Extract the [x, y] coordinate from the center of the cell holding the provided text.  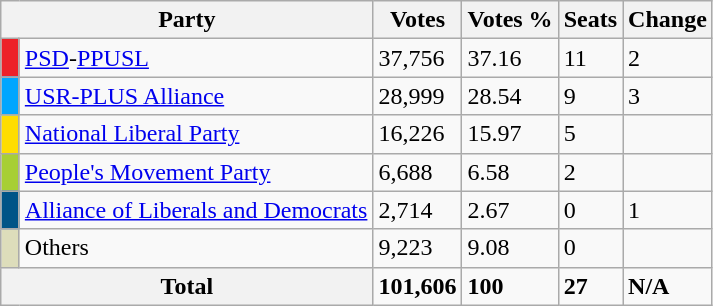
5 [590, 134]
37,756 [418, 58]
16,226 [418, 134]
USR-PLUS Alliance [196, 96]
People's Movement Party [196, 172]
Alliance of Liberals and Democrats [196, 210]
Votes [418, 20]
Party [187, 20]
6.58 [510, 172]
N/A [668, 286]
1 [668, 210]
9,223 [418, 248]
27 [590, 286]
2.67 [510, 210]
National Liberal Party [196, 134]
37.16 [510, 58]
Total [187, 286]
PSD-PPUSL [196, 58]
Seats [590, 20]
11 [590, 58]
9.08 [510, 248]
15.97 [510, 134]
6,688 [418, 172]
3 [668, 96]
100 [510, 286]
101,606 [418, 286]
9 [590, 96]
28.54 [510, 96]
Change [668, 20]
Votes % [510, 20]
28,999 [418, 96]
2,714 [418, 210]
Others [196, 248]
